Output the [x, y] coordinate of the center of the cell containing the given text.  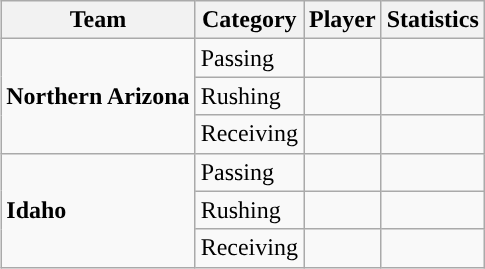
Team [98, 20]
Northern Arizona [98, 96]
Player [343, 20]
Category [249, 20]
Statistics [432, 20]
Idaho [98, 210]
